Capture the cell that displays the provided text and extract its (x, y) central coordinate. 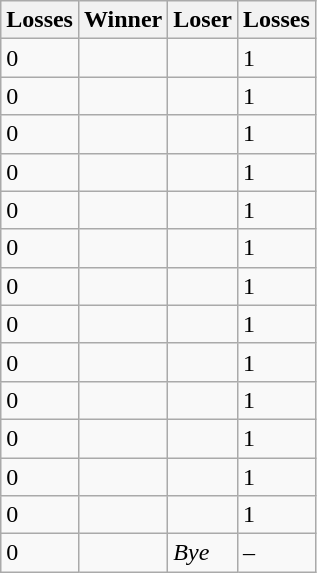
Bye (203, 553)
Loser (203, 20)
– (277, 553)
Winner (122, 20)
